Identify which cell holds the provided text, then report its (x, y) central coordinate. 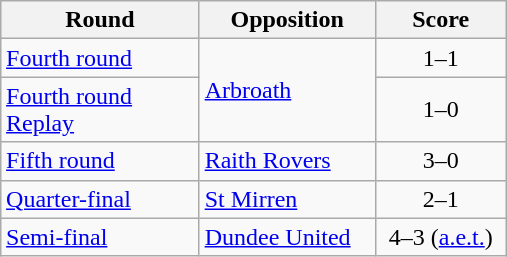
Arbroath (287, 90)
2–1 (440, 199)
Fourth round Replay (100, 110)
Fifth round (100, 161)
4–3 (a.e.t.) (440, 237)
Round (100, 20)
Semi-final (100, 237)
St Mirren (287, 199)
Quarter-final (100, 199)
Opposition (287, 20)
Score (440, 20)
Raith Rovers (287, 161)
Dundee United (287, 237)
3–0 (440, 161)
Fourth round (100, 58)
1–0 (440, 110)
1–1 (440, 58)
